From the cell containing the given text, extract its center point as [X, Y] coordinate. 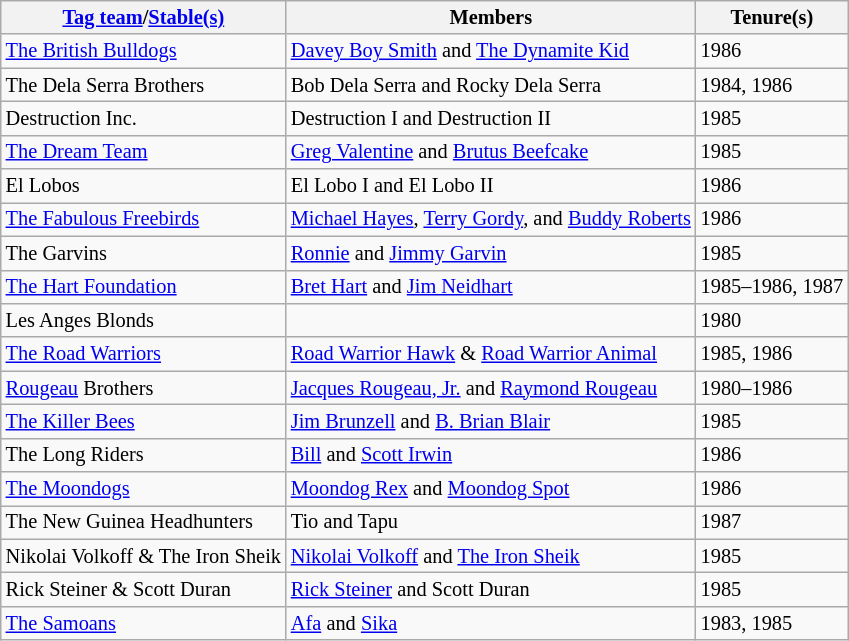
Greg Valentine and Brutus Beefcake [491, 152]
Members [491, 17]
The Hart Foundation [144, 287]
The British Bulldogs [144, 51]
Tag team/Stable(s) [144, 17]
The Dela Serra Brothers [144, 85]
Destruction Inc. [144, 118]
El Lobo I and El Lobo II [491, 186]
Les Anges Blonds [144, 320]
Jacques Rougeau, Jr. and Raymond Rougeau [491, 388]
1984, 1986 [772, 85]
Bret Hart and Jim Neidhart [491, 287]
The New Guinea Headhunters [144, 522]
Rick Steiner and Scott Duran [491, 589]
Bill and Scott Irwin [491, 455]
Rick Steiner & Scott Duran [144, 589]
Moondog Rex and Moondog Spot [491, 489]
Jim Brunzell and B. Brian Blair [491, 421]
Tio and Tapu [491, 522]
Nikolai Volkoff & The Iron Sheik [144, 556]
1980 [772, 320]
Tenure(s) [772, 17]
The Road Warriors [144, 354]
1987 [772, 522]
1983, 1985 [772, 623]
1985, 1986 [772, 354]
Davey Boy Smith and The Dynamite Kid [491, 51]
Bob Dela Serra and Rocky Dela Serra [491, 85]
El Lobos [144, 186]
Rougeau Brothers [144, 388]
Afa and Sika [491, 623]
Michael Hayes, Terry Gordy, and Buddy Roberts [491, 219]
Road Warrior Hawk & Road Warrior Animal [491, 354]
Destruction I and Destruction II [491, 118]
The Long Riders [144, 455]
The Fabulous Freebirds [144, 219]
Ronnie and Jimmy Garvin [491, 253]
The Dream Team [144, 152]
The Garvins [144, 253]
Nikolai Volkoff and The Iron Sheik [491, 556]
1985–1986, 1987 [772, 287]
The Samoans [144, 623]
1980–1986 [772, 388]
The Moondogs [144, 489]
The Killer Bees [144, 421]
